Find where the given text appears and provide that cell's center as [X, Y] coordinate. 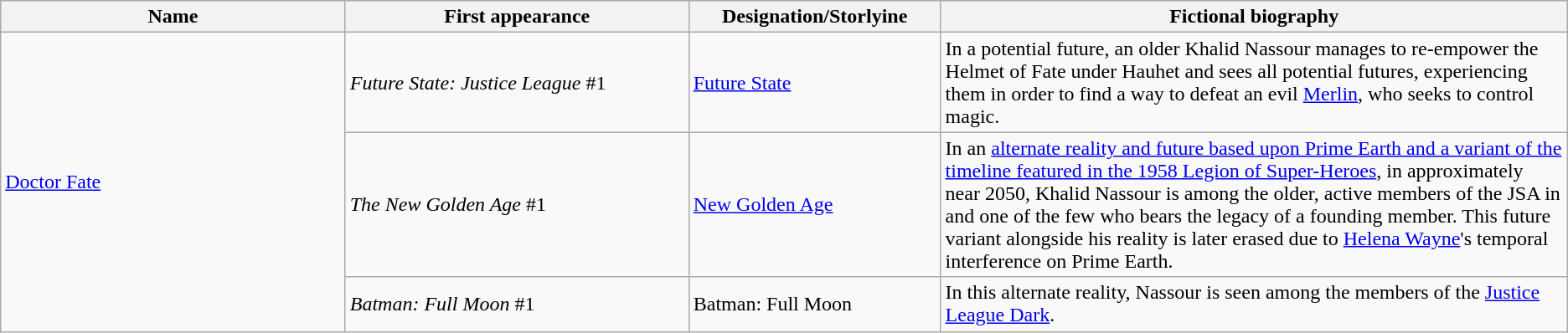
Future State: Justice League #1 [517, 82]
Future State [814, 82]
Doctor Fate [173, 182]
New Golden Age [814, 204]
Batman: Full Moon [814, 305]
In this alternate reality, Nassour is seen among the members of the Justice League Dark. [1254, 305]
First appearance [517, 17]
The New Golden Age #1 [517, 204]
Fictional biography [1254, 17]
Name [173, 17]
Designation/Storlyine [814, 17]
Batman: Full Moon #1 [517, 305]
